From the cell containing the given text, extract its center point as [X, Y] coordinate. 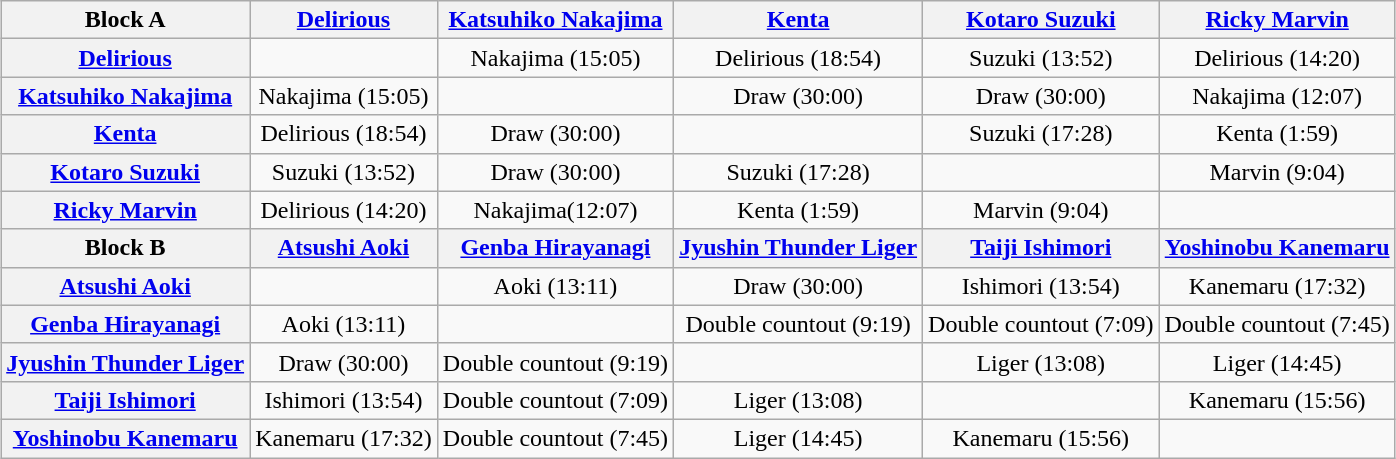
Block B [126, 248]
Block A [126, 20]
Nakajima(12:07) [555, 210]
Nakajima (12:07) [1277, 96]
